Detect which cell encompasses the target text, then output its (x, y) center coordinate. 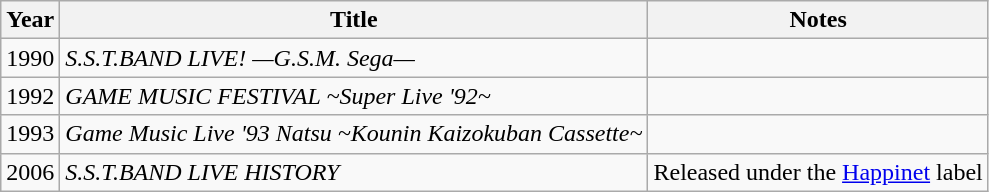
S.S.T.BAND LIVE HISTORY (354, 172)
1990 (30, 58)
S.S.T.BAND LIVE! —G.S.M. Sega— (354, 58)
Title (354, 20)
2006 (30, 172)
1992 (30, 96)
GAME MUSIC FESTIVAL ~Super Live '92~ (354, 96)
1993 (30, 134)
Year (30, 20)
Notes (818, 20)
Released under the Happinet label (818, 172)
Game Music Live '93 Natsu ~Kounin Kaizokuban Cassette~ (354, 134)
